Search for the cell housing the specified text and yield its (x, y) center coordinate. 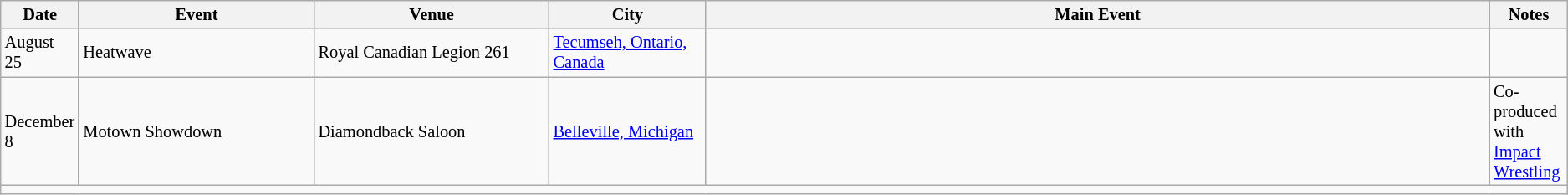
Diamondback Saloon (432, 131)
Royal Canadian Legion 261 (432, 53)
Co-produced with Impact Wrestling (1529, 131)
Event (196, 14)
City (627, 14)
December 8 (40, 131)
Motown Showdown (196, 131)
Venue (432, 14)
Notes (1529, 14)
Belleville, Michigan (627, 131)
Date (40, 14)
Tecumseh, Ontario, Canada (627, 53)
Main Event (1097, 14)
August 25 (40, 53)
Heatwave (196, 53)
